Determine the (x, y) coordinate at the center of the cell enclosing the given text.  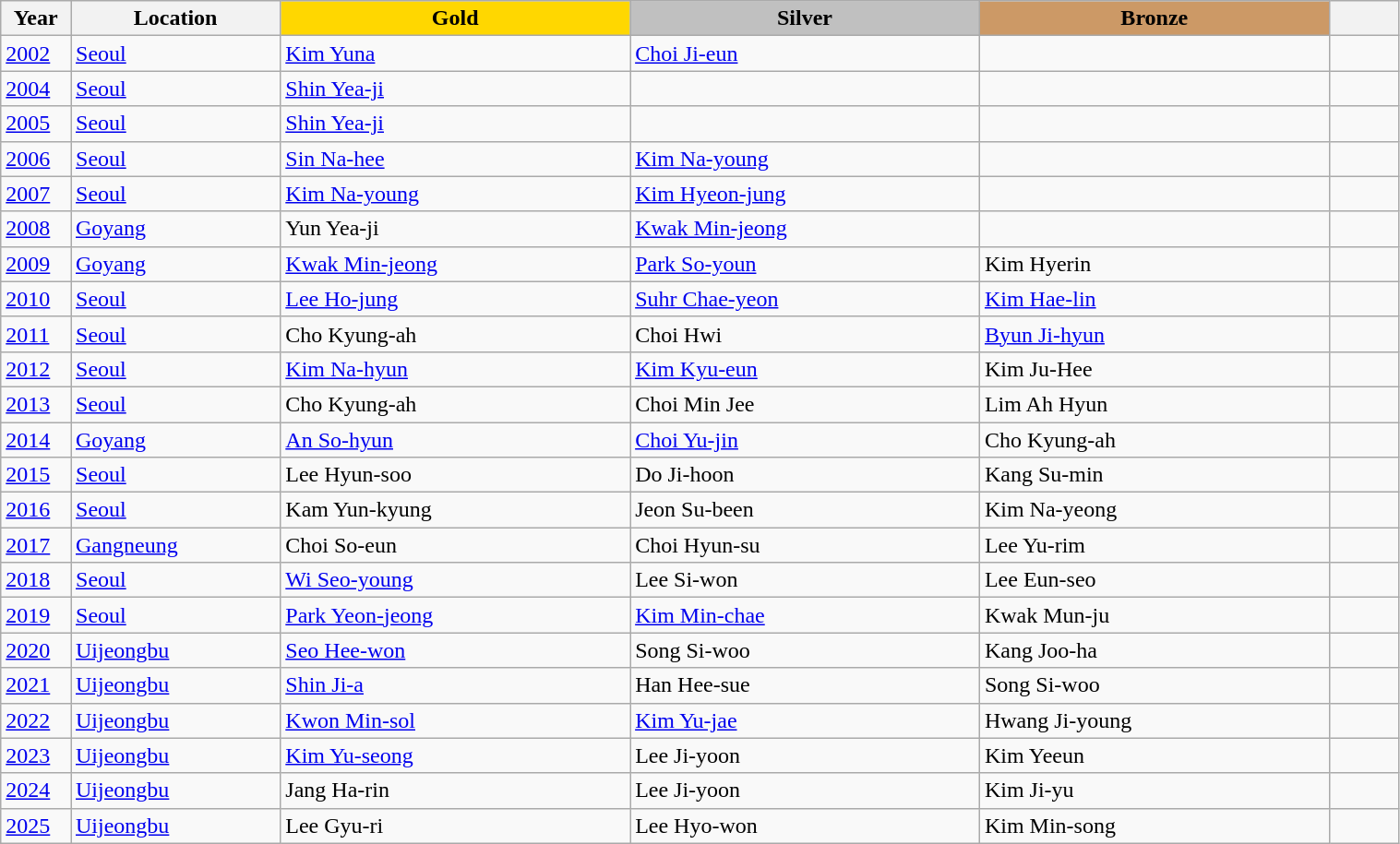
Choi Hwi (805, 334)
Lee Ho-jung (456, 299)
Kwon Min-sol (456, 720)
2006 (36, 159)
2025 (36, 826)
Kim Yu-seong (456, 755)
Choi Ji-eun (805, 53)
Kim Yeeun (1154, 755)
2018 (36, 580)
2013 (36, 404)
Kim Na-yeong (1154, 510)
Kim Na-hyun (456, 369)
2005 (36, 124)
2022 (36, 720)
Lee Eun-seo (1154, 580)
Lim Ah Hyun (1154, 404)
2016 (36, 510)
Kim Hae-lin (1154, 299)
2017 (36, 545)
Location (175, 18)
Gangneung (175, 545)
Han Hee-sue (805, 685)
Park Yeon-jeong (456, 615)
Bronze (1154, 18)
Kim Min-chae (805, 615)
Kim Yu-jae (805, 720)
2010 (36, 299)
Lee Hyo-won (805, 826)
Kim Hyerin (1154, 264)
Choi Yu-jin (805, 440)
Gold (456, 18)
2011 (36, 334)
Lee Si-won (805, 580)
2002 (36, 53)
Park So-youn (805, 264)
Jeon Su-been (805, 510)
Choi So-eun (456, 545)
Hwang Ji-young (1154, 720)
Choi Min Jee (805, 404)
Wi Seo-young (456, 580)
Kim Yuna (456, 53)
Suhr Chae-yeon (805, 299)
Byun Ji-hyun (1154, 334)
Kim Hyeon-jung (805, 194)
2007 (36, 194)
Shin Ji-a (456, 685)
Kim Ji-yu (1154, 791)
Kim Min-song (1154, 826)
Lee Yu-rim (1154, 545)
Kam Yun-kyung (456, 510)
Lee Gyu-ri (456, 826)
2014 (36, 440)
Year (36, 18)
Kim Kyu-eun (805, 369)
An So-hyun (456, 440)
Kang Su-min (1154, 475)
Seo Hee-won (456, 650)
Kim Ju-Hee (1154, 369)
2012 (36, 369)
2015 (36, 475)
Yun Yea-ji (456, 229)
Do Ji-hoon (805, 475)
2009 (36, 264)
2023 (36, 755)
Silver (805, 18)
Jang Ha-rin (456, 791)
2024 (36, 791)
2008 (36, 229)
2004 (36, 89)
Kwak Mun-ju (1154, 615)
Lee Hyun-soo (456, 475)
Sin Na-hee (456, 159)
2021 (36, 685)
2019 (36, 615)
Kang Joo-ha (1154, 650)
Choi Hyun-su (805, 545)
2020 (36, 650)
